Capture the cell that displays the provided text and extract its (X, Y) central coordinate. 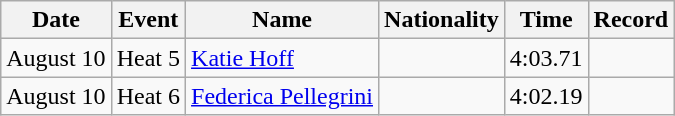
Heat 5 (148, 58)
Record (631, 20)
Federica Pellegrini (282, 96)
Date (56, 20)
Heat 6 (148, 96)
4:03.71 (546, 58)
Katie Hoff (282, 58)
Time (546, 20)
Nationality (442, 20)
4:02.19 (546, 96)
Name (282, 20)
Event (148, 20)
